Pinpoint the cell where the given text exists, returning its (x, y) midpoint coordinate. 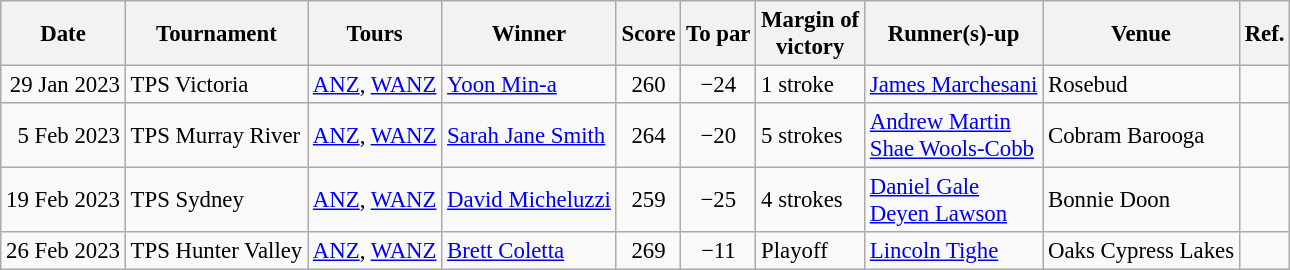
Margin ofvictory (810, 34)
Yoon Min-a (529, 85)
19 Feb 2023 (63, 200)
259 (648, 200)
Tournament (216, 34)
Tours (375, 34)
Ref. (1264, 34)
Cobram Barooga (1142, 136)
−25 (718, 200)
Daniel Gale Deyen Lawson (953, 200)
Brett Coletta (529, 251)
Winner (529, 34)
Bonnie Doon (1142, 200)
Playoff (810, 251)
29 Jan 2023 (63, 85)
260 (648, 85)
Oaks Cypress Lakes (1142, 251)
Sarah Jane Smith (529, 136)
Score (648, 34)
4 strokes (810, 200)
TPS Hunter Valley (216, 251)
TPS Victoria (216, 85)
David Micheluzzi (529, 200)
Andrew Martin Shae Wools-Cobb (953, 136)
1 stroke (810, 85)
5 strokes (810, 136)
5 Feb 2023 (63, 136)
TPS Murray River (216, 136)
269 (648, 251)
Venue (1142, 34)
Date (63, 34)
Runner(s)-up (953, 34)
−11 (718, 251)
−24 (718, 85)
264 (648, 136)
Rosebud (1142, 85)
TPS Sydney (216, 200)
Lincoln Tighe (953, 251)
26 Feb 2023 (63, 251)
To par (718, 34)
James Marchesani (953, 85)
−20 (718, 136)
